Detect which cell encompasses the target text, then output its (X, Y) center coordinate. 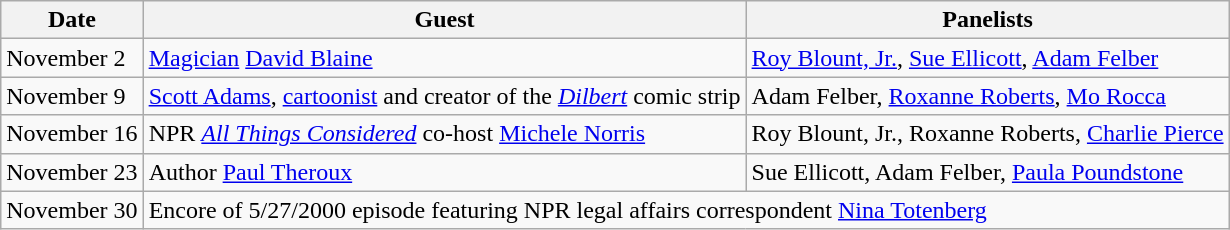
Author Paul Theroux (444, 172)
Panelists (988, 20)
Encore of 5/27/2000 episode featuring NPR legal affairs correspondent Nina Totenberg (686, 210)
November 30 (72, 210)
November 9 (72, 96)
November 16 (72, 134)
Sue Ellicott, Adam Felber, Paula Poundstone (988, 172)
November 2 (72, 58)
Adam Felber, Roxanne Roberts, Mo Rocca (988, 96)
Date (72, 20)
Roy Blount, Jr., Sue Ellicott, Adam Felber (988, 58)
Magician David Blaine (444, 58)
Guest (444, 20)
Scott Adams, cartoonist and creator of the Dilbert comic strip (444, 96)
NPR All Things Considered co-host Michele Norris (444, 134)
November 23 (72, 172)
Roy Blount, Jr., Roxanne Roberts, Charlie Pierce (988, 134)
